Capture the cell that displays the provided text and extract its [x, y] central coordinate. 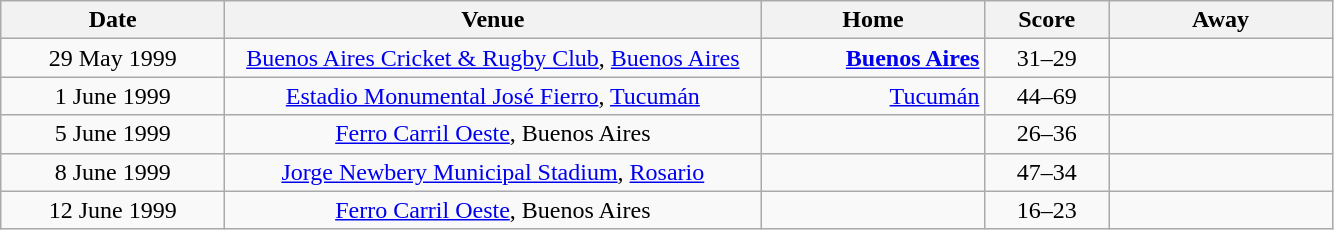
Jorge Newbery Municipal Stadium, Rosario [493, 172]
Home [873, 20]
Venue [493, 20]
1 June 1999 [113, 96]
8 June 1999 [113, 172]
Away [1220, 20]
Tucumán [873, 96]
Buenos Aires Cricket & Rugby Club, Buenos Aires [493, 58]
Date [113, 20]
Estadio Monumental José Fierro, Tucumán [493, 96]
Score [1047, 20]
12 June 1999 [113, 210]
Buenos Aires [873, 58]
16–23 [1047, 210]
44–69 [1047, 96]
5 June 1999 [113, 134]
29 May 1999 [113, 58]
31–29 [1047, 58]
26–36 [1047, 134]
47–34 [1047, 172]
